Determine the (x, y) coordinate at the center of the cell enclosing the given text.  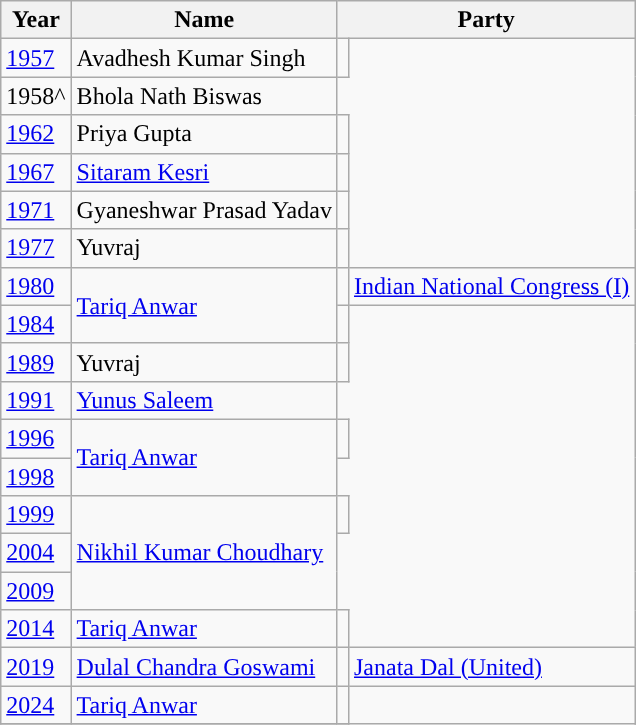
1967 (36, 172)
Yunus Saleem (204, 400)
Janata Dal (United) (491, 667)
1989 (36, 362)
Avadhesh Kumar Singh (204, 58)
1962 (36, 134)
Year (36, 20)
1996 (36, 438)
2004 (36, 553)
1999 (36, 515)
1977 (36, 248)
Party (486, 20)
Gyaneshwar Prasad Yadav (204, 210)
1971 (36, 210)
Nikhil Kumar Choudhary (204, 553)
2024 (36, 705)
Name (204, 20)
2019 (36, 667)
1984 (36, 324)
Dulal Chandra Goswami (204, 667)
1958^ (36, 96)
1957 (36, 58)
1980 (36, 286)
1998 (36, 477)
Indian National Congress (I) (491, 286)
Sitaram Kesri (204, 172)
1991 (36, 400)
2009 (36, 591)
Priya Gupta (204, 134)
2014 (36, 629)
Bhola Nath Biswas (204, 96)
